Extract the (X, Y) coordinate from the center of the cell holding the provided text.  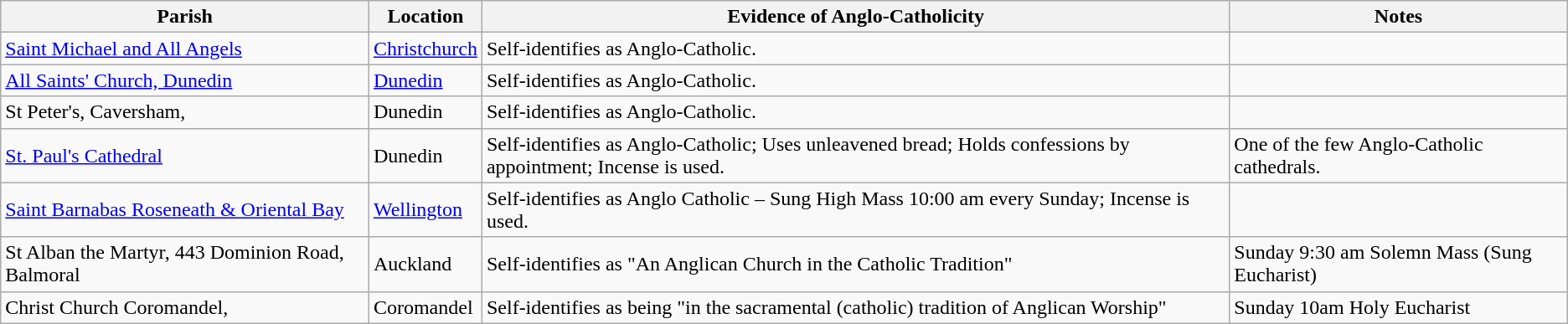
Parish (185, 17)
Self-identifies as Anglo-Catholic; Uses unleavened bread; Holds confessions by appointment; Incense is used. (855, 156)
Evidence of Anglo-Catholicity (855, 17)
Sunday 9:30 am Solemn Mass (Sung Eucharist) (1399, 265)
Saint Barnabas Roseneath & Oriental Bay (185, 209)
Auckland (426, 265)
One of the few Anglo-Catholic cathedrals. (1399, 156)
Wellington (426, 209)
All Saints' Church, Dunedin (185, 80)
St Alban the Martyr, 443 Dominion Road, Balmoral (185, 265)
Saint Michael and All Angels (185, 49)
Christ Church Coromandel, (185, 307)
Notes (1399, 17)
St. Paul's Cathedral (185, 156)
Location (426, 17)
Self-identifies as being "in the sacramental (catholic) tradition of Anglican Worship" (855, 307)
Self-identifies as "An Anglican Church in the Catholic Tradition" (855, 265)
Self-identifies as Anglo Catholic – Sung High Mass 10:00 am every Sunday; Incense is used. (855, 209)
Sunday 10am Holy Eucharist (1399, 307)
Coromandel (426, 307)
St Peter's, Caversham, (185, 112)
Christchurch (426, 49)
